Capture the cell that displays the provided text and extract its [x, y] central coordinate. 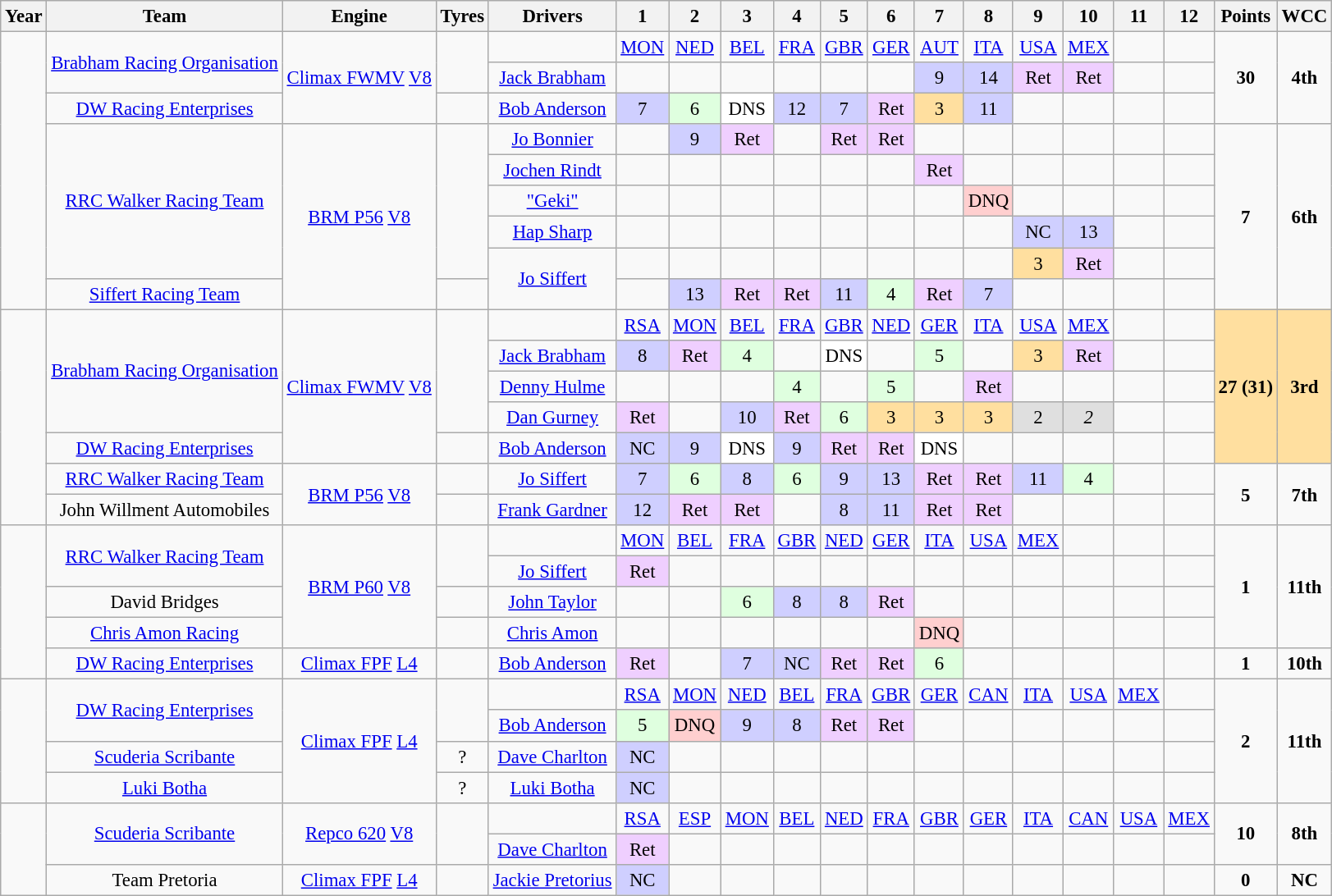
Repco 620 V8 [359, 834]
Hap Sharp [552, 232]
3rd [1304, 386]
7th [1304, 494]
Dan Gurney [552, 418]
Jo Bonnier [552, 139]
ESP [695, 818]
Chris Amon Racing [164, 633]
Team Pretoria [164, 880]
27 (31) [1246, 386]
Frank Gardner [552, 510]
John Willment Automobiles [164, 510]
Team [164, 16]
Drivers [552, 16]
Chris Amon [552, 633]
Denny Hulme [552, 386]
0 [1246, 880]
Tyres [462, 16]
Jochen Rindt [552, 171]
10th [1304, 664]
John Taylor [552, 602]
BRM P60 V8 [359, 587]
"Geki" [552, 201]
14 [988, 78]
Siffert Racing Team [164, 294]
Engine [359, 16]
AUT [939, 48]
8th [1304, 834]
Points [1246, 16]
4th [1304, 79]
David Bridges [164, 602]
6th [1304, 217]
Jackie Pretorius [552, 880]
WCC [1304, 16]
Year [24, 16]
30 [1246, 79]
